Provide the [x, y] coordinate of the cell's center where the given text is located.  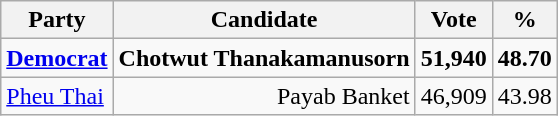
Democrat [57, 58]
46,909 [454, 96]
Candidate [264, 20]
48.70 [524, 58]
51,940 [454, 58]
Vote [454, 20]
43.98 [524, 96]
Chotwut Thanakamanusorn [264, 58]
% [524, 20]
Payab Banket [264, 96]
Pheu Thai [57, 96]
Party [57, 20]
